Pinpoint the cell where the given text exists, returning its [X, Y] midpoint coordinate. 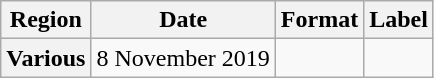
Label [399, 20]
Various [46, 58]
8 November 2019 [183, 58]
Date [183, 20]
Region [46, 20]
Format [319, 20]
